Find where the given text appears and provide that cell's center as [x, y] coordinate. 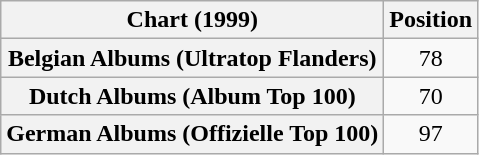
97 [431, 134]
78 [431, 58]
Chart (1999) [192, 20]
Position [431, 20]
German Albums (Offizielle Top 100) [192, 134]
70 [431, 96]
Belgian Albums (Ultratop Flanders) [192, 58]
Dutch Albums (Album Top 100) [192, 96]
